Pinpoint the cell where the given text exists, returning its (X, Y) midpoint coordinate. 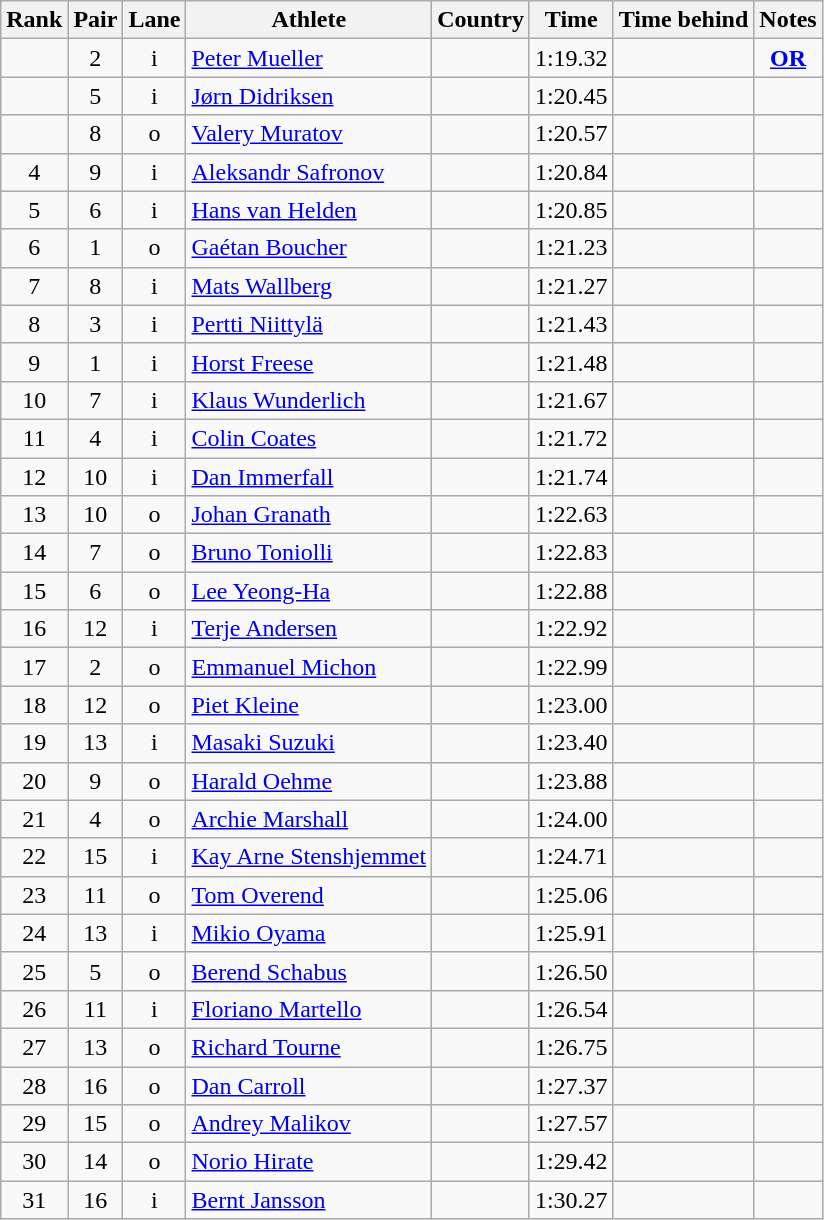
Notes (788, 20)
Rank (34, 20)
Time (571, 20)
Archie Marshall (309, 819)
1:20.45 (571, 96)
Bernt Jansson (309, 1200)
1:23.88 (571, 781)
20 (34, 781)
Terje Andersen (309, 629)
1:30.27 (571, 1200)
Floriano Martello (309, 1009)
1:26.50 (571, 971)
24 (34, 933)
Valery Muratov (309, 134)
Klaus Wunderlich (309, 400)
1:21.27 (571, 286)
OR (788, 58)
Gaétan Boucher (309, 248)
Piet Kleine (309, 705)
1:19.32 (571, 58)
Lane (154, 20)
1:23.00 (571, 705)
1:22.92 (571, 629)
Aleksandr Safronov (309, 172)
17 (34, 667)
Time behind (684, 20)
Country (481, 20)
Lee Yeong-Ha (309, 591)
Andrey Malikov (309, 1124)
1:26.54 (571, 1009)
Masaki Suzuki (309, 743)
1:25.06 (571, 895)
26 (34, 1009)
Horst Freese (309, 362)
Kay Arne Stenshjemmet (309, 857)
Athlete (309, 20)
31 (34, 1200)
Johan Granath (309, 515)
1:22.99 (571, 667)
27 (34, 1047)
Pair (96, 20)
Mikio Oyama (309, 933)
25 (34, 971)
Richard Tourne (309, 1047)
Harald Oehme (309, 781)
1:22.83 (571, 553)
Norio Hirate (309, 1162)
Dan Carroll (309, 1085)
Colin Coates (309, 438)
Peter Mueller (309, 58)
Bruno Toniolli (309, 553)
1:24.00 (571, 819)
Pertti Niittylä (309, 324)
19 (34, 743)
30 (34, 1162)
Berend Schabus (309, 971)
23 (34, 895)
Hans van Helden (309, 210)
Mats Wallberg (309, 286)
3 (96, 324)
Dan Immerfall (309, 477)
1:22.88 (571, 591)
21 (34, 819)
1:24.71 (571, 857)
1:26.75 (571, 1047)
29 (34, 1124)
1:27.57 (571, 1124)
1:21.72 (571, 438)
1:21.67 (571, 400)
1:20.84 (571, 172)
1:29.42 (571, 1162)
22 (34, 857)
1:21.48 (571, 362)
1:21.43 (571, 324)
1:25.91 (571, 933)
18 (34, 705)
1:20.57 (571, 134)
1:21.74 (571, 477)
Emmanuel Michon (309, 667)
1:21.23 (571, 248)
1:22.63 (571, 515)
1:23.40 (571, 743)
1:20.85 (571, 210)
28 (34, 1085)
1:27.37 (571, 1085)
Tom Overend (309, 895)
Jørn Didriksen (309, 96)
